Detect which cell encompasses the target text, then output its (X, Y) center coordinate. 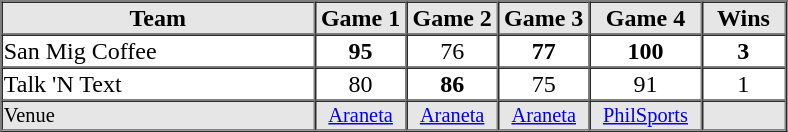
Venue (158, 115)
80 (361, 84)
Talk 'N Text (158, 84)
Game 1 (361, 18)
86 (452, 84)
3 (743, 50)
Game 4 (645, 18)
PhilSports (645, 115)
77 (544, 50)
76 (452, 50)
San Mig Coffee (158, 50)
Game 3 (544, 18)
1 (743, 84)
75 (544, 84)
91 (645, 84)
Wins (743, 18)
95 (361, 50)
100 (645, 50)
Team (158, 18)
Game 2 (452, 18)
